Scan for the cell matching the given text and deliver its (X, Y) coordinate at center. 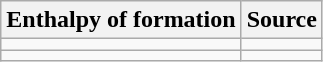
Enthalpy of formation (121, 20)
Source (282, 20)
